Pinpoint the cell where the given text exists, returning its (X, Y) midpoint coordinate. 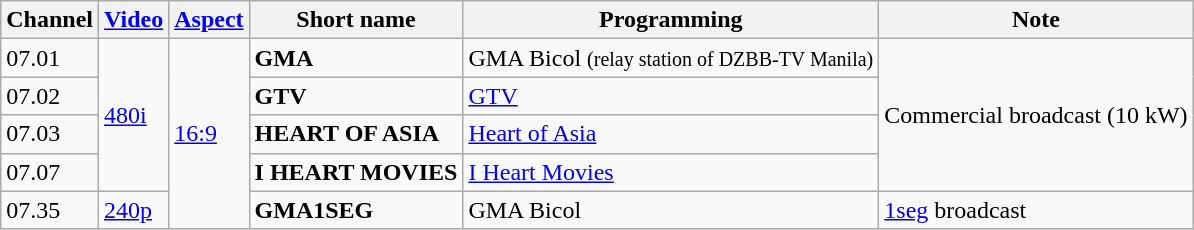
07.07 (50, 172)
07.03 (50, 134)
I Heart Movies (671, 172)
Programming (671, 20)
HEART OF ASIA (356, 134)
1seg broadcast (1036, 210)
Short name (356, 20)
Heart of Asia (671, 134)
Video (134, 20)
Note (1036, 20)
Aspect (209, 20)
GMA Bicol (relay station of DZBB-TV Manila) (671, 58)
07.01 (50, 58)
GMA (356, 58)
GMA Bicol (671, 210)
07.02 (50, 96)
16:9 (209, 134)
I HEART MOVIES (356, 172)
GMA1SEG (356, 210)
Commercial broadcast (10 kW) (1036, 115)
Channel (50, 20)
240p (134, 210)
480i (134, 115)
07.35 (50, 210)
